Search for the cell housing the specified text and yield its (x, y) center coordinate. 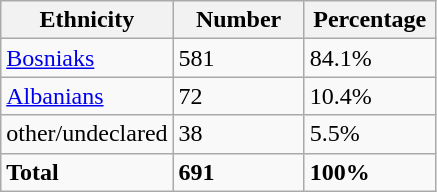
5.5% (370, 134)
Ethnicity (87, 20)
Albanians (87, 96)
Percentage (370, 20)
other/undeclared (87, 134)
Bosniaks (87, 58)
84.1% (370, 58)
10.4% (370, 96)
Total (87, 172)
72 (238, 96)
Number (238, 20)
38 (238, 134)
100% (370, 172)
581 (238, 58)
691 (238, 172)
